Return (X, Y) of the center of cell containing provided text 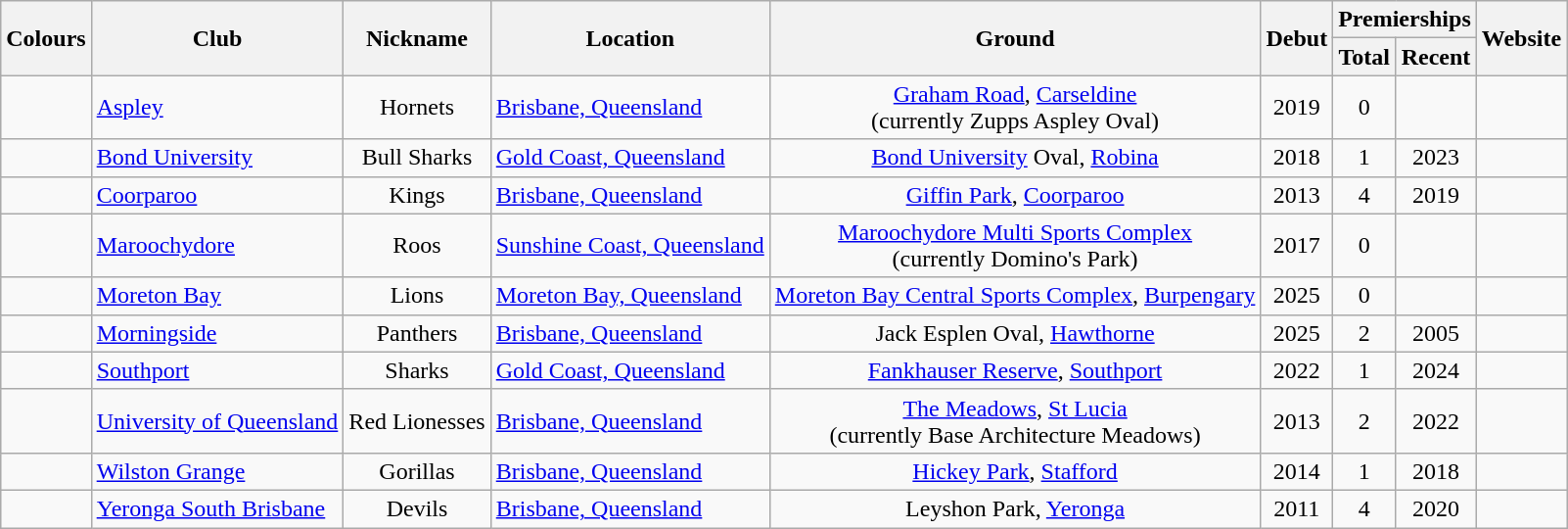
Club (217, 38)
Coorparoo (217, 195)
Website (1521, 38)
2017 (1297, 245)
Debut (1297, 38)
Red Lionesses (417, 421)
Recent (1436, 57)
Ground (1015, 38)
Yeronga South Brisbane (217, 508)
Southport (217, 370)
Nickname (417, 38)
Bull Sharks (417, 158)
University of Queensland (217, 421)
Giffin Park, Coorparoo (1015, 195)
Maroochydore (217, 245)
Moreton Bay, Queensland (630, 296)
Wilston Grange (217, 471)
Jack Esplen Oval, Hawthorne (1015, 333)
Morningside (217, 333)
Moreton Bay (217, 296)
Sunshine Coast, Queensland (630, 245)
Devils (417, 508)
2011 (1297, 508)
Maroochydore Multi Sports Complex (currently Domino's Park) (1015, 245)
Hickey Park, Stafford (1015, 471)
Panthers (417, 333)
Aspley (217, 108)
2014 (1297, 471)
2024 (1436, 370)
Lions (417, 296)
Kings (417, 195)
Total (1364, 57)
Colours (46, 38)
Leyshon Park, Yeronga (1015, 508)
Moreton Bay Central Sports Complex, Burpengary (1015, 296)
2005 (1436, 333)
Premierships (1406, 20)
Sharks (417, 370)
Bond University Oval, Robina (1015, 158)
Hornets (417, 108)
Bond University (217, 158)
Gorillas (417, 471)
Roos (417, 245)
2023 (1436, 158)
The Meadows, St Lucia (currently Base Architecture Meadows) (1015, 421)
Fankhauser Reserve, Southport (1015, 370)
Location (630, 38)
2020 (1436, 508)
Graham Road, Carseldine (currently Zupps Aspley Oval) (1015, 108)
